Return [X, Y] of the center of cell containing provided text 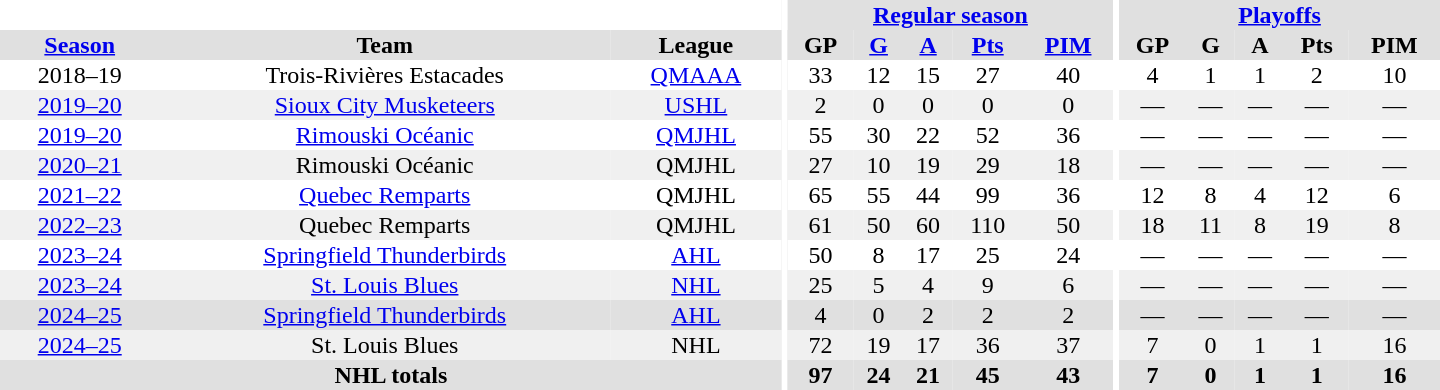
NHL totals [391, 375]
21 [928, 375]
33 [820, 75]
2018–19 [80, 75]
Regular season [950, 15]
60 [928, 225]
65 [820, 195]
2022–23 [80, 225]
29 [988, 165]
45 [988, 375]
Team [384, 45]
52 [988, 135]
QMAAA [696, 75]
League [696, 45]
2020–21 [80, 165]
72 [820, 345]
110 [988, 225]
37 [1068, 345]
99 [988, 195]
43 [1068, 375]
11 [1210, 225]
2021–22 [80, 195]
Sioux City Musketeers [384, 105]
Trois-Rivières Estacades [384, 75]
97 [820, 375]
5 [878, 285]
44 [928, 195]
22 [928, 135]
40 [1068, 75]
Playoffs [1280, 15]
USHL [696, 105]
Season [80, 45]
9 [988, 285]
15 [928, 75]
61 [820, 225]
30 [878, 135]
